Search for the cell housing the specified text and yield its [X, Y] center coordinate. 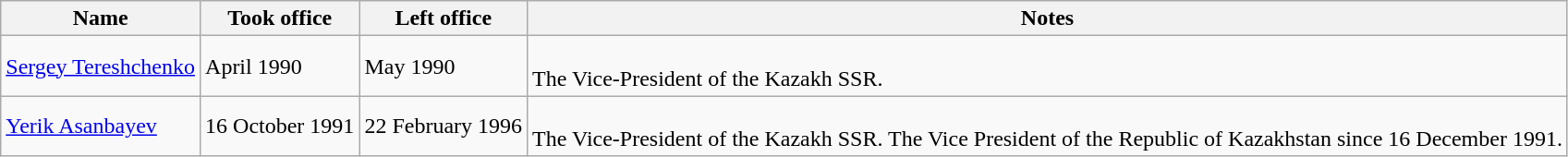
Took office [280, 18]
The Vice-President of the Kazakh SSR. [1048, 66]
April 1990 [280, 66]
Sergey Tereshchenko [101, 66]
May 1990 [444, 66]
Notes [1048, 18]
22 February 1996 [444, 126]
Yerik Asanbayev [101, 126]
The Vice-President of the Kazakh SSR. The Vice President of the Republic of Kazakhstan since 16 December 1991. [1048, 126]
Left office [444, 18]
16 October 1991 [280, 126]
Name [101, 18]
